Detect which cell encompasses the target text, then output its [x, y] center coordinate. 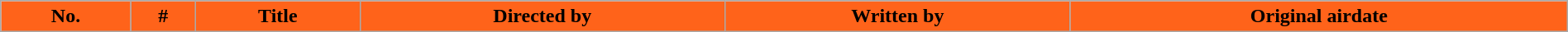
Title [278, 16]
Directed by [543, 16]
Original airdate [1318, 16]
Written by [897, 16]
# [163, 16]
No. [66, 16]
